Extract the [X, Y] coordinate from the center of the cell holding the provided text.  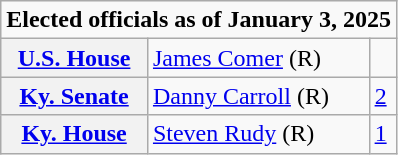
Ky. Senate [74, 96]
U.S. House [74, 58]
Elected officials as of January 3, 2025 [199, 20]
Danny Carroll (R) [258, 96]
James Comer (R) [258, 58]
Steven Rudy (R) [258, 134]
1 [382, 134]
2 [382, 96]
Ky. House [74, 134]
